Provide the [X, Y] coordinate of the cell's center where the given text is located.  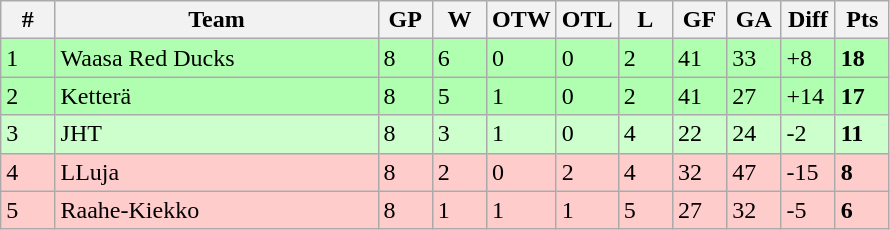
Diff [808, 20]
LLuja [216, 172]
OTL [587, 20]
Waasa Red Ducks [216, 58]
GF [699, 20]
Ketterä [216, 96]
L [645, 20]
GA [754, 20]
+14 [808, 96]
-15 [808, 172]
JHT [216, 134]
GP [405, 20]
-5 [808, 210]
33 [754, 58]
18 [862, 58]
OTW [522, 20]
47 [754, 172]
Team [216, 20]
17 [862, 96]
-2 [808, 134]
+8 [808, 58]
11 [862, 134]
Pts [862, 20]
W [459, 20]
Raahe-Kiekko [216, 210]
22 [699, 134]
24 [754, 134]
# [28, 20]
